Extract the (X, Y) coordinate from the center of the cell holding the provided text.  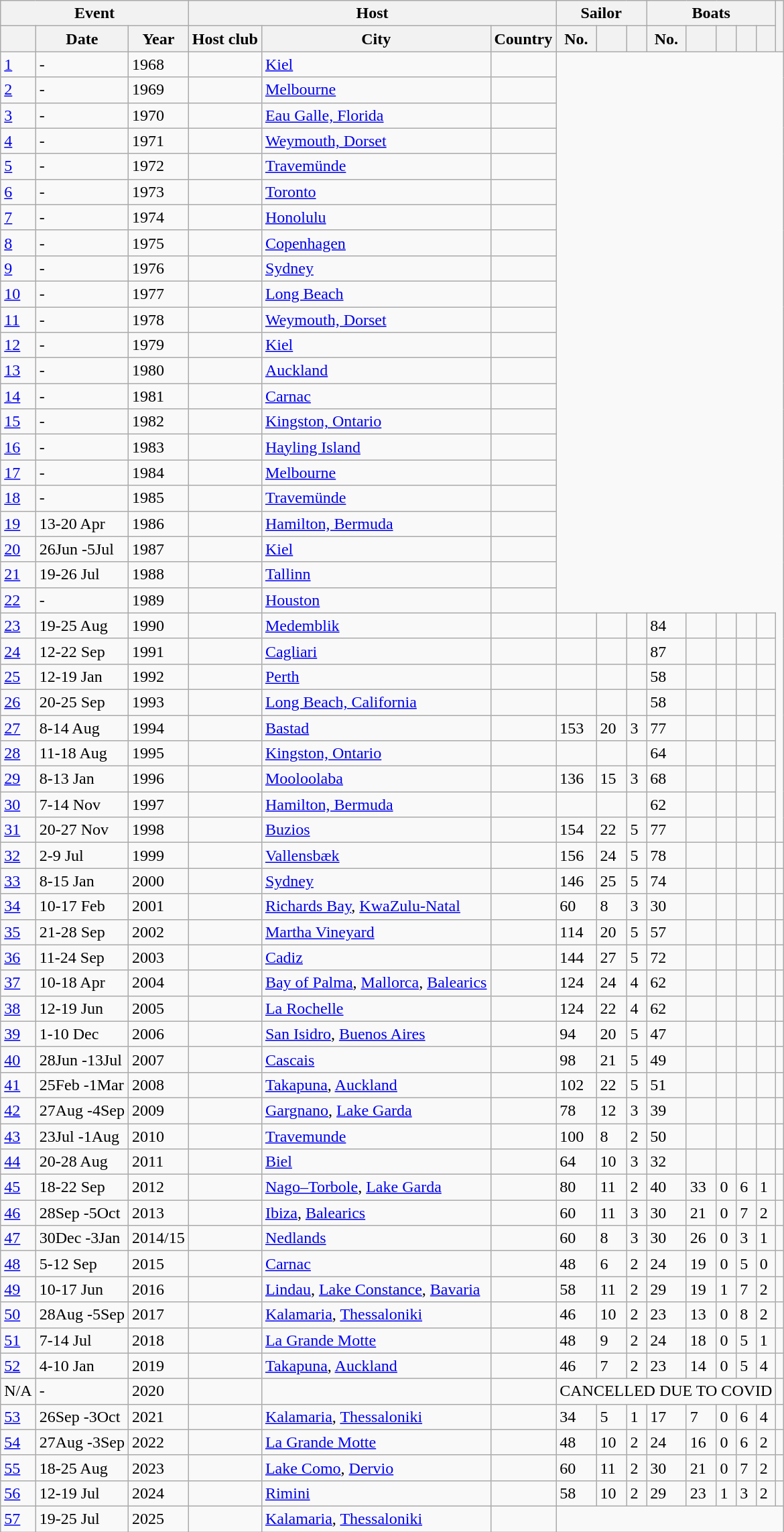
2021 (159, 1417)
2013 (159, 1213)
2018 (159, 1340)
Cadiz (376, 957)
42 (18, 1110)
2011 (159, 1162)
Ibiza, Balearics (376, 1213)
1990 (159, 626)
1994 (159, 727)
4-10 Jan (82, 1366)
Bastad (376, 727)
Hayling Island (376, 447)
Bay of Palma, Mallorca, Balearics (376, 983)
18-22 Sep (82, 1187)
8-14 Aug (82, 727)
1970 (159, 115)
146 (576, 881)
56 (18, 1493)
44 (18, 1162)
Lake Como, Dervio (376, 1468)
1988 (159, 575)
Houston (376, 600)
26Jun -5Jul (82, 549)
18-25 Aug (82, 1468)
1969 (159, 90)
10-18 Apr (82, 983)
19-25 Aug (82, 626)
1980 (159, 371)
Nedlands (376, 1238)
31 (18, 830)
153 (576, 727)
Toronto (376, 192)
12-19 Jun (82, 1008)
1976 (159, 268)
27Aug -4Sep (82, 1110)
10-17 Feb (82, 906)
7-14 Nov (82, 805)
11-18 Aug (82, 754)
20-25 Sep (82, 702)
28Sep -5Oct (82, 1213)
43 (18, 1136)
1975 (159, 243)
20-28 Aug (82, 1162)
Travemunde (376, 1136)
2008 (159, 1085)
Date (82, 39)
55 (18, 1468)
Year (159, 39)
12-19 Jul (82, 1493)
La Rochelle (376, 1008)
2007 (159, 1059)
13-20 Apr (82, 524)
7-14 Jul (82, 1340)
28Aug -5Sep (82, 1315)
87 (667, 651)
Cascais (376, 1059)
2019 (159, 1366)
1997 (159, 805)
Country (523, 39)
72 (667, 957)
1984 (159, 473)
28Jun -13Jul (82, 1059)
1999 (159, 856)
54 (18, 1442)
Biel (376, 1162)
37 (18, 983)
1973 (159, 192)
1981 (159, 396)
City (376, 39)
2002 (159, 932)
Mooloolaba (376, 779)
N/A (18, 1391)
1985 (159, 498)
1982 (159, 422)
1971 (159, 141)
Medemblik (376, 626)
1987 (159, 549)
136 (576, 779)
1992 (159, 676)
2014/15 (159, 1238)
25Feb -1Mar (82, 1085)
Gargnano, Lake Garda (376, 1110)
Boats (712, 13)
Vallensbæk (376, 856)
1998 (159, 830)
2012 (159, 1187)
2004 (159, 983)
94 (576, 1034)
Long Beach (376, 294)
Event (95, 13)
2015 (159, 1264)
41 (18, 1085)
80 (576, 1187)
28 (18, 754)
52 (18, 1366)
2005 (159, 1008)
8-13 Jan (82, 779)
1974 (159, 217)
35 (18, 932)
Host club (225, 39)
Cagliari (376, 651)
154 (576, 830)
Auckland (376, 371)
2010 (159, 1136)
2001 (159, 906)
Lindau, Lake Constance, Bavaria (376, 1289)
2006 (159, 1034)
74 (667, 881)
2022 (159, 1442)
1968 (159, 64)
19-26 Jul (82, 575)
1983 (159, 447)
12-19 Jan (82, 676)
2017 (159, 1315)
21-28 Sep (82, 932)
Honolulu (376, 217)
36 (18, 957)
1993 (159, 702)
156 (576, 856)
68 (667, 779)
1995 (159, 754)
San Isidro, Buenos Aires (376, 1034)
2009 (159, 1110)
Martha Vineyard (376, 932)
98 (576, 1059)
102 (576, 1085)
2024 (159, 1493)
8-15 Jan (82, 881)
2023 (159, 1468)
Sailor (602, 13)
Richards Bay, KwaZulu-Natal (376, 906)
2025 (159, 1519)
2000 (159, 881)
27Aug -3Sep (82, 1442)
Buzios (376, 830)
1989 (159, 600)
1991 (159, 651)
Copenhagen (376, 243)
Nago–Torbole, Lake Garda (376, 1187)
1977 (159, 294)
2016 (159, 1289)
45 (18, 1187)
12-22 Sep (82, 651)
20-27 Nov (82, 830)
1986 (159, 524)
Eau Galle, Florida (376, 115)
26Sep -3Oct (82, 1417)
38 (18, 1008)
1996 (159, 779)
30Dec -3Jan (82, 1238)
Rimini (376, 1493)
Long Beach, California (376, 702)
Perth (376, 676)
5-12 Sep (82, 1264)
Host (372, 13)
23Jul -1Aug (82, 1136)
144 (576, 957)
114 (576, 932)
1972 (159, 166)
2-9 Jul (82, 856)
1978 (159, 320)
1979 (159, 345)
10-17 Jun (82, 1289)
19-25 Jul (82, 1519)
53 (18, 1417)
84 (667, 626)
2003 (159, 957)
11-24 Sep (82, 957)
100 (576, 1136)
CANCELLED DUE TO COVID (666, 1391)
1-10 Dec (82, 1034)
2020 (159, 1391)
Tallinn (376, 575)
